Return the (X, Y) coordinate for the center point of the cell that contains the specified text.  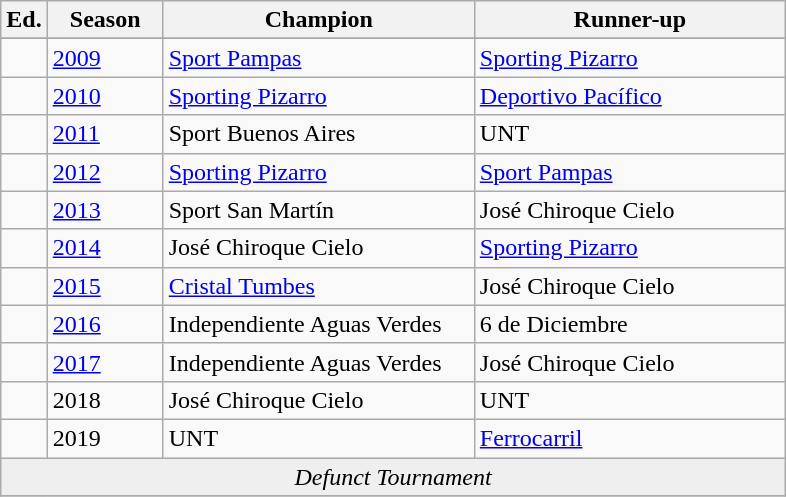
Sport San Martín (318, 210)
2018 (105, 400)
2013 (105, 210)
2017 (105, 362)
Deportivo Pacífico (630, 96)
2014 (105, 248)
Runner-up (630, 20)
2012 (105, 172)
Sport Buenos Aires (318, 134)
Ed. (24, 20)
6 de Diciembre (630, 324)
Cristal Tumbes (318, 286)
2011 (105, 134)
Champion (318, 20)
Defunct Tournament (394, 477)
2009 (105, 58)
2019 (105, 438)
Season (105, 20)
2010 (105, 96)
Ferrocarril (630, 438)
2016 (105, 324)
2015 (105, 286)
